For the text-containing cell, return its midpoint in [x, y] coordinate format. 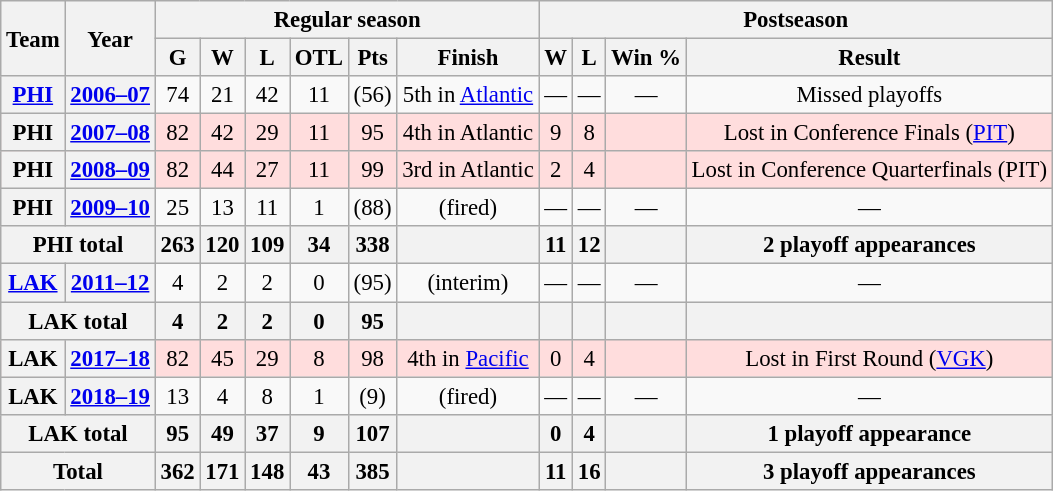
(88) [372, 208]
171 [222, 471]
37 [268, 433]
45 [222, 358]
Finish [468, 58]
2018–19 [110, 396]
Lost in Conference Quarterfinals (PIT) [869, 170]
G [178, 58]
99 [372, 170]
Team [33, 38]
49 [222, 433]
Lost in Conference Finals (PIT) [869, 133]
27 [268, 170]
Regular season [347, 20]
Lost in First Round (VGK) [869, 358]
109 [268, 245]
(interim) [468, 283]
(56) [372, 95]
4th in Atlantic [468, 133]
2009–10 [110, 208]
16 [588, 471]
3 playoff appearances [869, 471]
(95) [372, 283]
21 [222, 95]
Result [869, 58]
5th in Atlantic [468, 95]
74 [178, 95]
Total [78, 471]
Postseason [796, 20]
2017–18 [110, 358]
2006–07 [110, 95]
44 [222, 170]
2011–12 [110, 283]
PHI total [78, 245]
OTL [320, 58]
25 [178, 208]
Missed playoffs [869, 95]
3rd in Atlantic [468, 170]
(9) [372, 396]
98 [372, 358]
1 playoff appearance [869, 433]
Pts [372, 58]
107 [372, 433]
Win % [646, 58]
2007–08 [110, 133]
362 [178, 471]
34 [320, 245]
338 [372, 245]
148 [268, 471]
12 [588, 245]
4th in Pacific [468, 358]
120 [222, 245]
263 [178, 245]
43 [320, 471]
2 playoff appearances [869, 245]
385 [372, 471]
2008–09 [110, 170]
Year [110, 38]
